Output the (X, Y) coordinate of the center of the cell containing the given text.  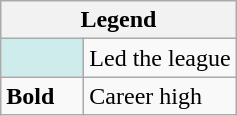
Legend (118, 20)
Career high (160, 96)
Led the league (160, 58)
Bold (42, 96)
